Provide the [x, y] coordinate of the cell's center where the given text is located.  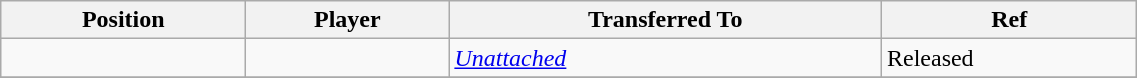
Player [348, 20]
Position [124, 20]
Transferred To [666, 20]
Released [1008, 58]
Ref [1008, 20]
Unattached [666, 58]
